Pinpoint the cell where the given text exists, returning its (x, y) midpoint coordinate. 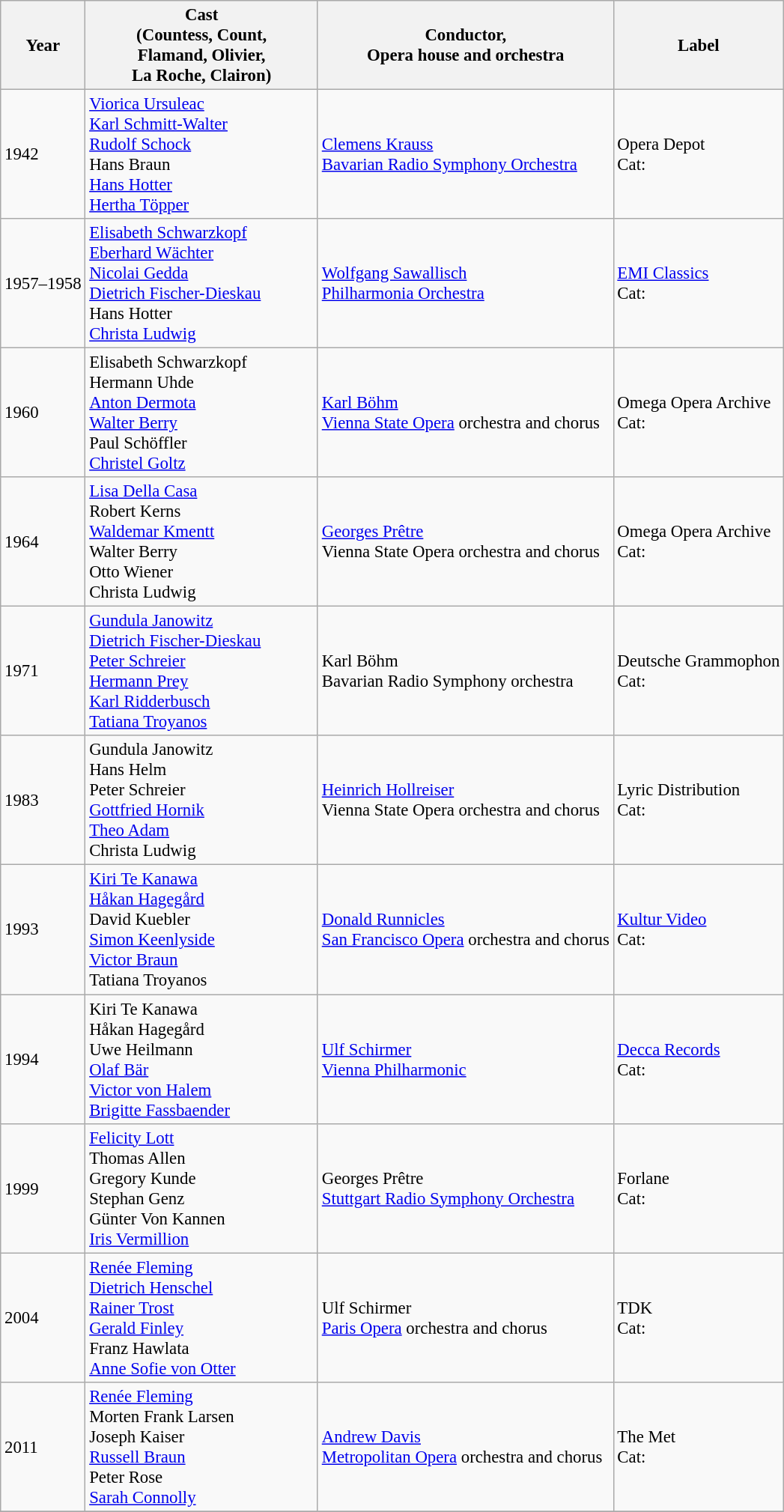
Kiri Te KanawaHåkan HagegårdUwe HeilmannOlaf BärVictor von HalemBrigitte Fassbaender (202, 1059)
Cast(Countess, Count,Flamand, Olivier,La Roche, Clairon) (202, 45)
Heinrich HollreiserVienna State Opera orchestra and chorus (466, 800)
Felicity LottThomas AllenGregory KundeStephan GenzGünter Von KannenIris Vermillion (202, 1188)
Gundula JanowitzHans HelmPeter SchreierGottfried HornikTheo AdamChrista Ludwig (202, 800)
ForlaneCat: (699, 1188)
Deutsche GrammophonCat: (699, 671)
Kiri Te KanawaHåkan HagegårdDavid KueblerSimon KeenlysideVictor BraunTatiana Troyanos (202, 930)
Year (43, 45)
Elisabeth SchwarzkopfEberhard WächterNicolai GeddaDietrich Fischer-DieskauHans HotterChrista Ludwig (202, 283)
1964 (43, 542)
1994 (43, 1059)
1960 (43, 413)
Gundula JanowitzDietrich Fischer-DieskauPeter SchreierHermann PreyKarl RidderbuschTatiana Troyanos (202, 671)
Label (699, 45)
Karl BöhmBavarian Radio Symphony orchestra (466, 671)
Clemens KraussBavarian Radio Symphony Orchestra (466, 154)
Georges PrêtreVienna State Opera orchestra and chorus (466, 542)
Ulf SchirmerVienna Philharmonic (466, 1059)
Kultur VideoCat: (699, 930)
Renée FlemingDietrich HenschelRainer TrostGerald FinleyFranz HawlataAnne Sofie von Otter (202, 1318)
Karl BöhmVienna State Opera orchestra and chorus (466, 413)
1942 (43, 154)
EMI ClassicsCat: (699, 283)
1993 (43, 930)
1957–1958 (43, 283)
1999 (43, 1188)
Lyric DistributionCat: (699, 800)
1983 (43, 800)
Renée FlemingMorten Frank LarsenJoseph KaiserRussell BraunPeter RoseSarah Connolly (202, 1447)
TDKCat: (699, 1318)
The MetCat: (699, 1447)
1971 (43, 671)
Lisa Della CasaRobert KernsWaldemar KmenttWalter BerryOtto WienerChrista Ludwig (202, 542)
Andrew DavisMetropolitan Opera orchestra and chorus (466, 1447)
Decca RecordsCat: (699, 1059)
Opera DepotCat: (699, 154)
Viorica UrsuleacKarl Schmitt-WalterRudolf SchockHans BraunHans HotterHertha Töpper (202, 154)
Conductor,Opera house and orchestra (466, 45)
Wolfgang SawallischPhilharmonia Orchestra (466, 283)
Elisabeth SchwarzkopfHermann UhdeAnton DermotaWalter BerryPaul SchöfflerChristel Goltz (202, 413)
Ulf SchirmerParis Opera orchestra and chorus (466, 1318)
2011 (43, 1447)
2004 (43, 1318)
Georges PrêtreStuttgart Radio Symphony Orchestra (466, 1188)
Donald RunniclesSan Francisco Opera orchestra and chorus (466, 930)
